Scan for the cell matching the given text and deliver its (X, Y) coordinate at center. 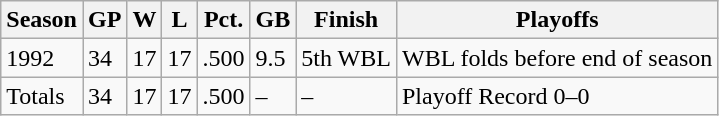
5th WBL (346, 58)
Finish (346, 20)
L (180, 20)
GP (104, 20)
GB (273, 20)
Playoff Record 0–0 (556, 96)
9.5 (273, 58)
Playoffs (556, 20)
WBL folds before end of season (556, 58)
Totals (42, 96)
W (144, 20)
1992 (42, 58)
Pct. (224, 20)
Season (42, 20)
